From the cell containing the given text, extract its center point as [x, y] coordinate. 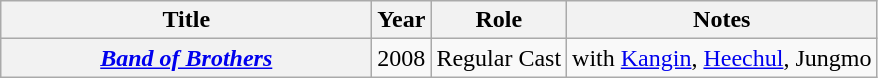
Year [402, 20]
2008 [402, 58]
Regular Cast [499, 58]
Role [499, 20]
Notes [722, 20]
with Kangin, Heechul, Jungmo [722, 58]
Title [186, 20]
Band of Brothers [186, 58]
